Return (X, Y) of the center of cell containing provided text 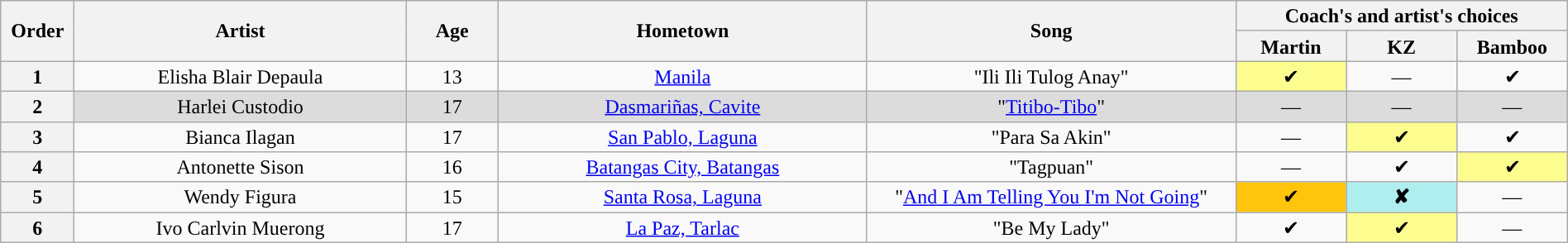
San Pablo, Laguna (682, 137)
Elisha Blair Depaula (240, 76)
✘ (1402, 197)
6 (38, 228)
Hometown (682, 31)
"Ili Ili Tulog Anay" (1051, 76)
Ivo Carlvin Muerong (240, 228)
Bamboo (1512, 46)
"Tagpuan" (1051, 167)
"Be My Lady" (1051, 228)
Bianca Ilagan (240, 137)
1 (38, 76)
"Para Sa Akin" (1051, 137)
3 (38, 137)
Artist (240, 31)
Manila (682, 76)
Santa Rosa, Laguna (682, 197)
4 (38, 167)
Wendy Figura (240, 197)
Martin (1291, 46)
Coach's and artist's choices (1401, 17)
15 (452, 197)
"Titibo-Tibo" (1051, 106)
Antonette Sison (240, 167)
13 (452, 76)
Dasmariñas, Cavite (682, 106)
KZ (1402, 46)
16 (452, 167)
Song (1051, 31)
Order (38, 31)
Age (452, 31)
Harlei Custodio (240, 106)
La Paz, Tarlac (682, 228)
2 (38, 106)
Batangas City, Batangas (682, 167)
5 (38, 197)
"And I Am Telling You I'm Not Going" (1051, 197)
